Capture the cell that displays the provided text and extract its (x, y) central coordinate. 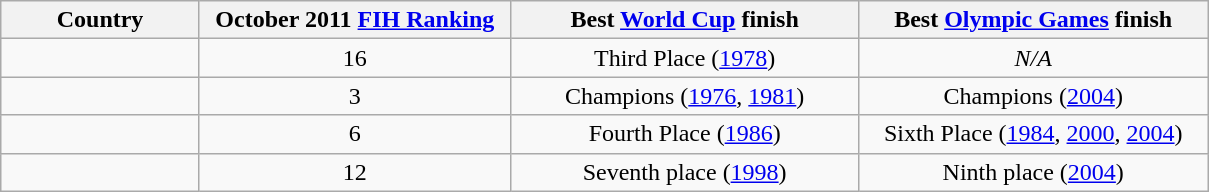
3 (354, 96)
Champions (1976, 1981) (684, 96)
Sixth Place (1984, 2000, 2004) (1034, 134)
Best Olympic Games finish (1034, 20)
Champions (2004) (1034, 96)
Third Place (1978) (684, 58)
Fourth Place (1986) (684, 134)
Seventh place (1998) (684, 172)
Country (100, 20)
October 2011 FIH Ranking (354, 20)
16 (354, 58)
N/A (1034, 58)
6 (354, 134)
Best World Cup finish (684, 20)
12 (354, 172)
Ninth place (2004) (1034, 172)
